For the text-containing cell, return its midpoint in [X, Y] coordinate format. 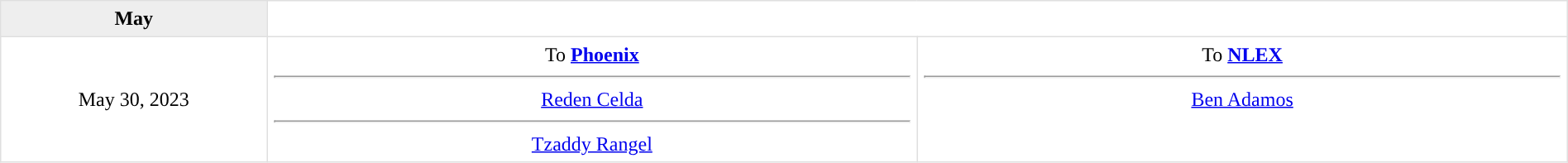
May 30, 2023 [134, 99]
To PhoenixReden CeldaTzaddy Rangel [592, 99]
To NLEXBen Adamos [1242, 99]
May [134, 19]
